Scan for the cell matching the given text and deliver its [X, Y] coordinate at center. 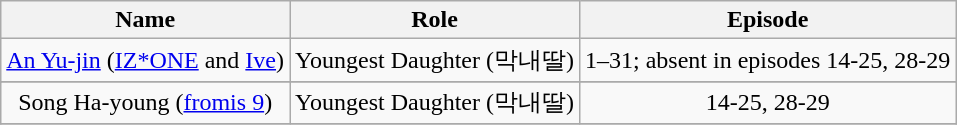
Name [146, 20]
Role [435, 20]
Song Ha-young (fromis 9) [146, 102]
1–31; absent in episodes 14-25, 28-29 [767, 60]
An Yu-jin (IZ*ONE and Ive) [146, 60]
Episode [767, 20]
14-25, 28-29 [767, 102]
